Locate the cell with the specified text and output its [x, y] center coordinate. 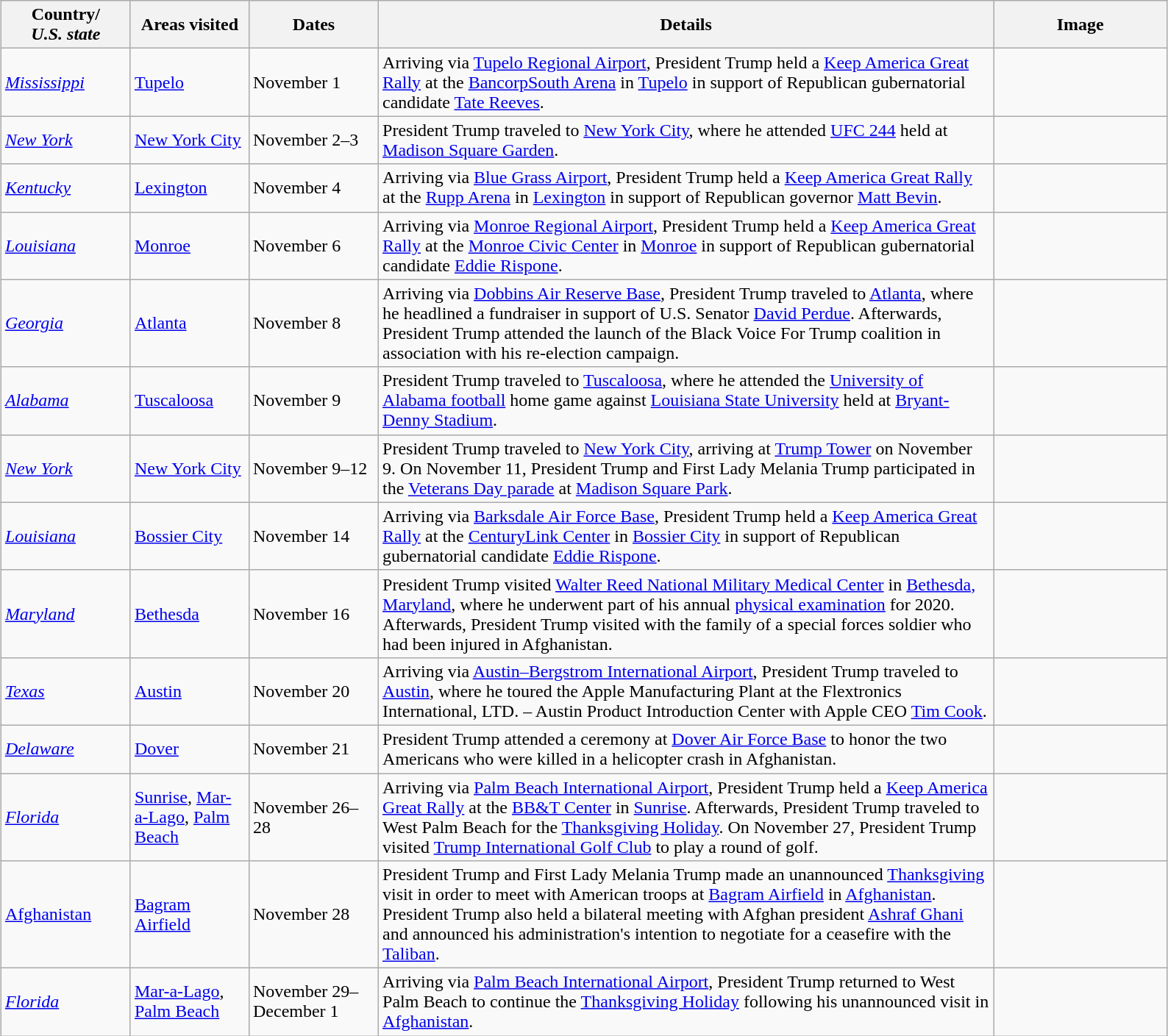
Bethesda [190, 613]
November 2–3 [313, 140]
Alabama [65, 401]
Kentucky [65, 188]
Tuscaloosa [190, 401]
November 9 [313, 401]
Mississippi [65, 82]
Dover [190, 749]
November 20 [313, 691]
November 28 [313, 915]
President Trump traveled to New York City, where he attended UFC 244 held at Madison Square Garden. [686, 140]
November 8 [313, 324]
Areas visited [190, 25]
Delaware [65, 749]
President Trump attended a ceremony at Dover Air Force Base to honor the two Americans who were killed in a helicopter crash in Afghanistan. [686, 749]
Texas [65, 691]
November 9–12 [313, 468]
Atlanta [190, 324]
Lexington [190, 188]
Image [1080, 25]
Bossier City [190, 536]
Country/U.S. state [65, 25]
Monroe [190, 246]
November 14 [313, 536]
Sunrise, Mar-a-Lago, Palm Beach [190, 818]
November 6 [313, 246]
November 29–December 1 [313, 1002]
Austin [190, 691]
Dates [313, 25]
November 1 [313, 82]
Tupelo [190, 82]
November 16 [313, 613]
November 21 [313, 749]
Maryland [65, 613]
November 26–28 [313, 818]
Details [686, 25]
Mar-a-Lago, Palm Beach [190, 1002]
November 4 [313, 188]
Bagram Airfield [190, 915]
Georgia [65, 324]
Afghanistan [65, 915]
